Output the [X, Y] coordinate of the center of the cell containing the given text.  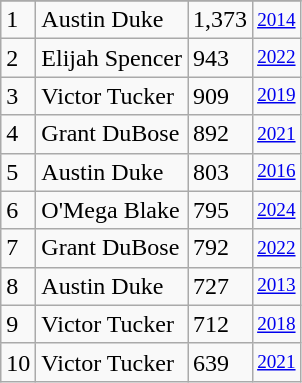
6 [18, 210]
2016 [277, 172]
639 [220, 362]
712 [220, 324]
792 [220, 248]
2024 [277, 210]
7 [18, 248]
2019 [277, 96]
10 [18, 362]
727 [220, 286]
9 [18, 324]
1,373 [220, 20]
Elijah Spencer [112, 58]
803 [220, 172]
3 [18, 96]
O'Mega Blake [112, 210]
2 [18, 58]
8 [18, 286]
2013 [277, 286]
2018 [277, 324]
4 [18, 134]
1 [18, 20]
2014 [277, 20]
909 [220, 96]
795 [220, 210]
943 [220, 58]
892 [220, 134]
5 [18, 172]
